Return [x, y] of the center of cell containing provided text 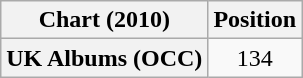
134 [255, 58]
UK Albums (OCC) [104, 58]
Position [255, 20]
Chart (2010) [104, 20]
